For the text-containing cell, return its midpoint in [X, Y] coordinate format. 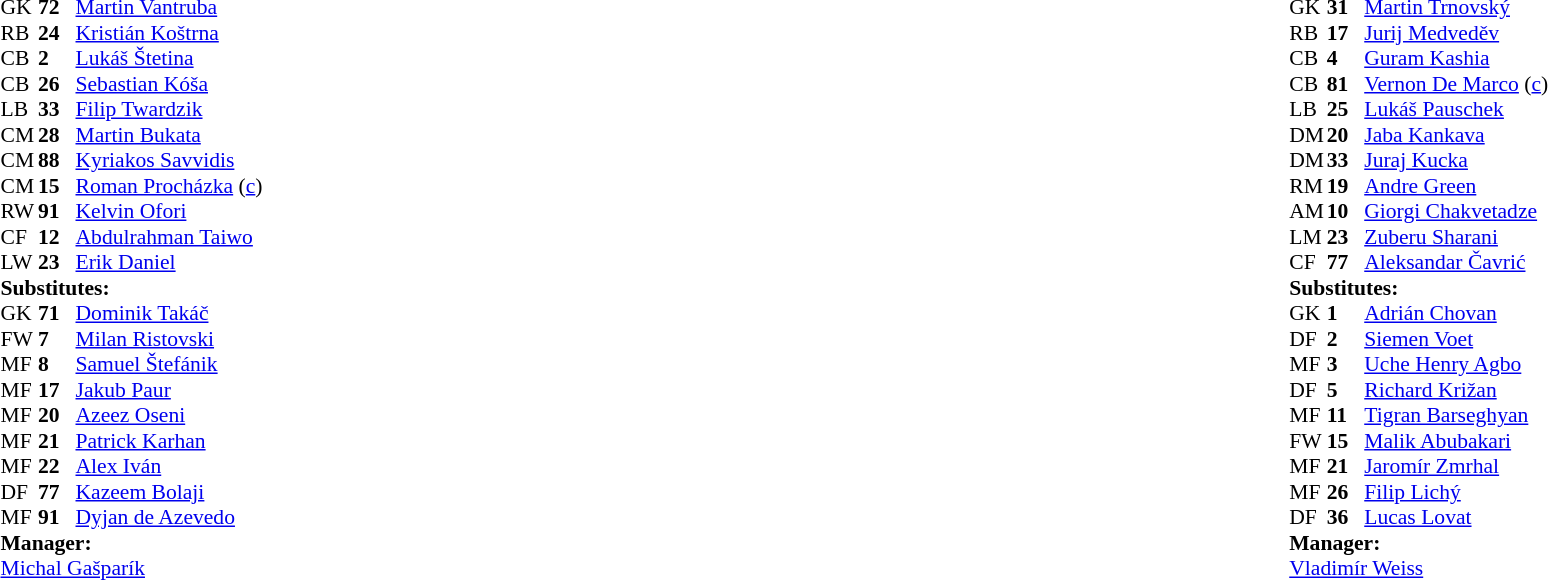
Vernon De Marco (c) [1456, 84]
Richard Križan [1456, 390]
8 [57, 365]
Malik Abubakari [1456, 441]
Dyjan de Azevedo [170, 517]
Siemen Voet [1456, 339]
Sebastian Kóša [170, 84]
Abdulrahman Taiwo [170, 237]
36 [1346, 517]
Samuel Štefánik [170, 365]
RW [19, 211]
Roman Procházka (c) [170, 186]
1 [1346, 313]
Alex Iván [170, 467]
24 [57, 33]
28 [57, 135]
Kyriakos Savvidis [170, 161]
Filip Lichý [1456, 492]
Jaromír Zmrhal [1456, 467]
Filip Twardzik [170, 109]
22 [57, 467]
Kelvin Ofori [170, 211]
3 [1346, 365]
7 [57, 339]
Martin Bukata [170, 135]
Lukáš Štetina [170, 59]
Dominik Takáč [170, 313]
LW [19, 263]
25 [1346, 109]
Aleksandar Čavrić [1456, 263]
Kazeem Bolaji [170, 492]
Erik Daniel [170, 263]
Tigran Barseghyan [1456, 415]
11 [1346, 415]
Lucas Lovat [1456, 517]
10 [1346, 211]
LM [1308, 237]
Jakub Paur [170, 390]
5 [1346, 390]
Zuberu Sharani [1456, 237]
Milan Ristovski [170, 339]
Giorgi Chakvetadze [1456, 211]
Patrick Karhan [170, 441]
Juraj Kucka [1456, 161]
Lukáš Pauschek [1456, 109]
Jaba Kankava [1456, 135]
81 [1346, 84]
4 [1346, 59]
Kristián Koštrna [170, 33]
Guram Kashia [1456, 59]
Uche Henry Agbo [1456, 365]
Andre Green [1456, 186]
Adrián Chovan [1456, 313]
Azeez Oseni [170, 415]
AM [1308, 211]
RM [1308, 186]
12 [57, 237]
71 [57, 313]
88 [57, 161]
Jurij Medveděv [1456, 33]
19 [1346, 186]
